Find where the given text appears and provide that cell's center as [x, y] coordinate. 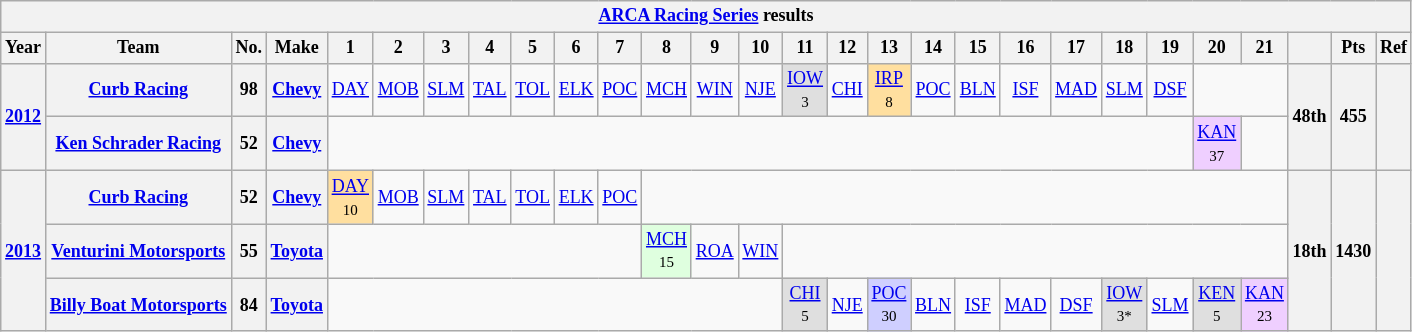
18 [1124, 48]
Ken Schrader Racing [138, 144]
MCH15 [667, 251]
CHI5 [806, 305]
No. [248, 48]
ARCA Racing Series results [706, 16]
7 [620, 48]
14 [934, 48]
KAN37 [1217, 144]
DAY10 [350, 197]
55 [248, 251]
Billy Boat Motorsports [138, 305]
20 [1217, 48]
IRP8 [889, 90]
15 [978, 48]
6 [576, 48]
2 [398, 48]
ROA [714, 251]
KAN23 [1265, 305]
98 [248, 90]
MCH [667, 90]
11 [806, 48]
13 [889, 48]
84 [248, 305]
DAY [350, 90]
48th [1310, 116]
455 [1354, 116]
21 [1265, 48]
10 [760, 48]
3 [446, 48]
9 [714, 48]
2012 [24, 116]
4 [490, 48]
8 [667, 48]
1430 [1354, 250]
Year [24, 48]
Pts [1354, 48]
17 [1076, 48]
Team [138, 48]
1 [350, 48]
16 [1026, 48]
5 [532, 48]
KEN5 [1217, 305]
19 [1170, 48]
CHI [847, 90]
POC30 [889, 305]
Venturini Motorsports [138, 251]
12 [847, 48]
18th [1310, 250]
Make [296, 48]
2013 [24, 250]
IOW3* [1124, 305]
Ref [1394, 48]
IOW3 [806, 90]
